Determine the (x, y) coordinate at the center of the cell enclosing the given text.  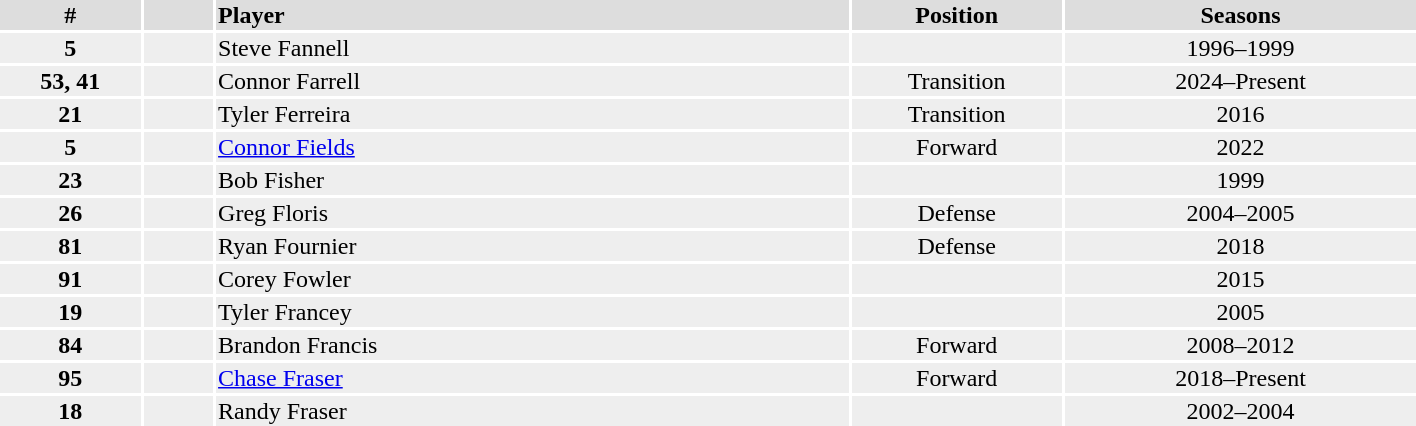
Tyler Francey (533, 312)
2016 (1240, 114)
Randy Fraser (533, 411)
2018–Present (1240, 378)
81 (70, 246)
Greg Floris (533, 213)
2015 (1240, 279)
Position (956, 15)
2022 (1240, 147)
Chase Fraser (533, 378)
53, 41 (70, 81)
91 (70, 279)
2004–2005 (1240, 213)
Connor Farrell (533, 81)
Bob Fisher (533, 180)
Brandon Francis (533, 345)
23 (70, 180)
Tyler Ferreira (533, 114)
95 (70, 378)
2024–Present (1240, 81)
# (70, 15)
2018 (1240, 246)
Steve Fannell (533, 48)
1999 (1240, 180)
26 (70, 213)
2008–2012 (1240, 345)
84 (70, 345)
21 (70, 114)
Corey Fowler (533, 279)
1996–1999 (1240, 48)
18 (70, 411)
2002–2004 (1240, 411)
Player (533, 15)
Seasons (1240, 15)
19 (70, 312)
Ryan Fournier (533, 246)
Connor Fields (533, 147)
2005 (1240, 312)
